Return (x, y) of the center of cell containing provided text 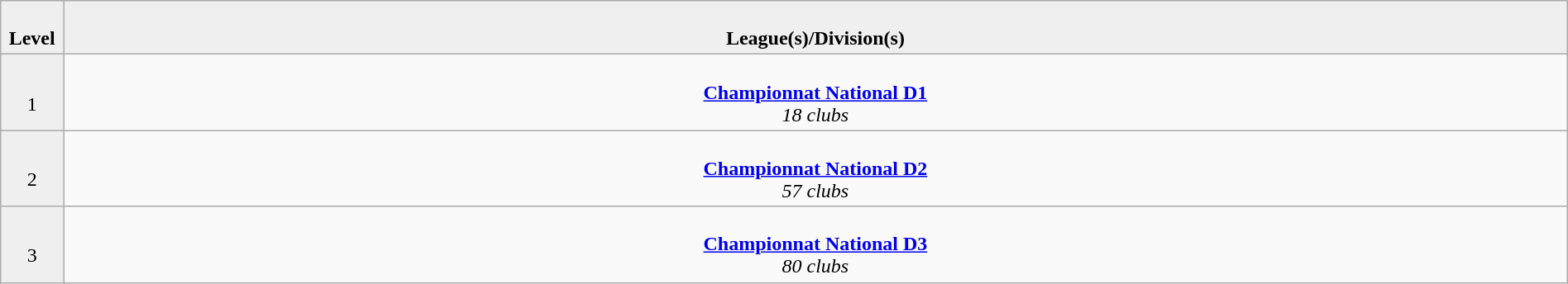
Level (32, 28)
1 (32, 92)
League(s)/Division(s) (815, 28)
Championnat National D2 57 clubs (815, 168)
2 (32, 168)
Championnat National D3 80 clubs (815, 244)
Championnat National D1 18 clubs (815, 92)
3 (32, 244)
